Scan for the cell matching the given text and deliver its [X, Y] coordinate at center. 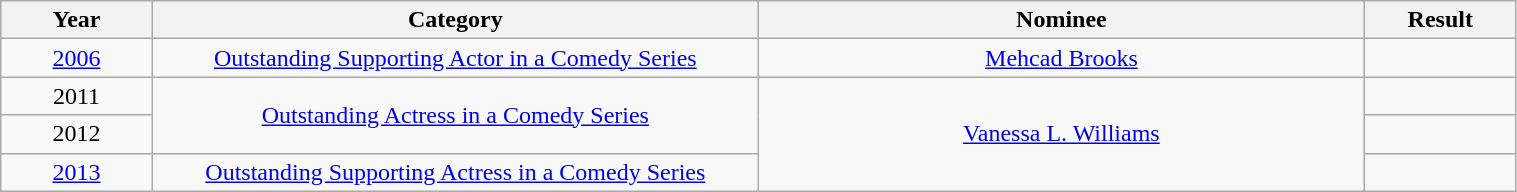
2006 [77, 58]
Result [1440, 20]
Nominee [1061, 20]
Outstanding Supporting Actor in a Comedy Series [455, 58]
Outstanding Actress in a Comedy Series [455, 115]
2011 [77, 96]
2012 [77, 134]
Year [77, 20]
2013 [77, 172]
Category [455, 20]
Outstanding Supporting Actress in a Comedy Series [455, 172]
Mehcad Brooks [1061, 58]
Vanessa L. Williams [1061, 134]
